For the text-containing cell, return its midpoint in (x, y) coordinate format. 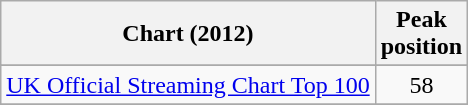
UK Official Streaming Chart Top 100 (188, 85)
Peakposition (421, 34)
Chart (2012) (188, 34)
58 (421, 85)
